For the text-containing cell, return its midpoint in [X, Y] coordinate format. 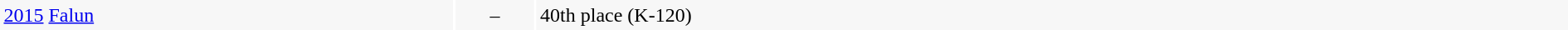
2015 Falun [226, 15]
– [494, 15]
40th place (K-120) [1052, 15]
